Capture the cell that displays the provided text and extract its (x, y) central coordinate. 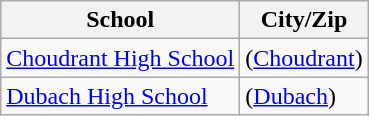
City/Zip (304, 20)
Dubach High School (120, 96)
(Choudrant) (304, 58)
School (120, 20)
(Dubach) (304, 96)
Choudrant High School (120, 58)
